Return (X, Y) of the center of cell containing provided text 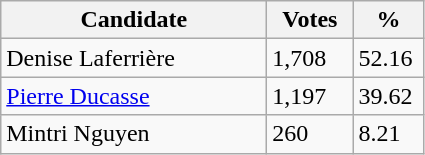
Denise Laferrière (134, 58)
1,197 (310, 96)
8.21 (388, 134)
39.62 (388, 96)
Pierre Ducasse (134, 96)
% (388, 20)
Candidate (134, 20)
Votes (310, 20)
52.16 (388, 58)
1,708 (310, 58)
260 (310, 134)
Mintri Nguyen (134, 134)
